Return (x, y) of the center of cell containing provided text 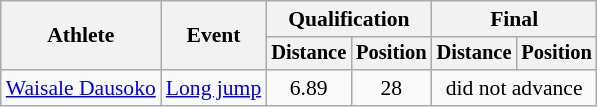
6.89 (308, 88)
Event (214, 36)
Waisale Dausoko (81, 88)
Athlete (81, 36)
Qualification (348, 19)
did not advance (514, 88)
28 (391, 88)
Long jump (214, 88)
Final (514, 19)
